Extract the [x, y] coordinate from the center of the cell holding the provided text.  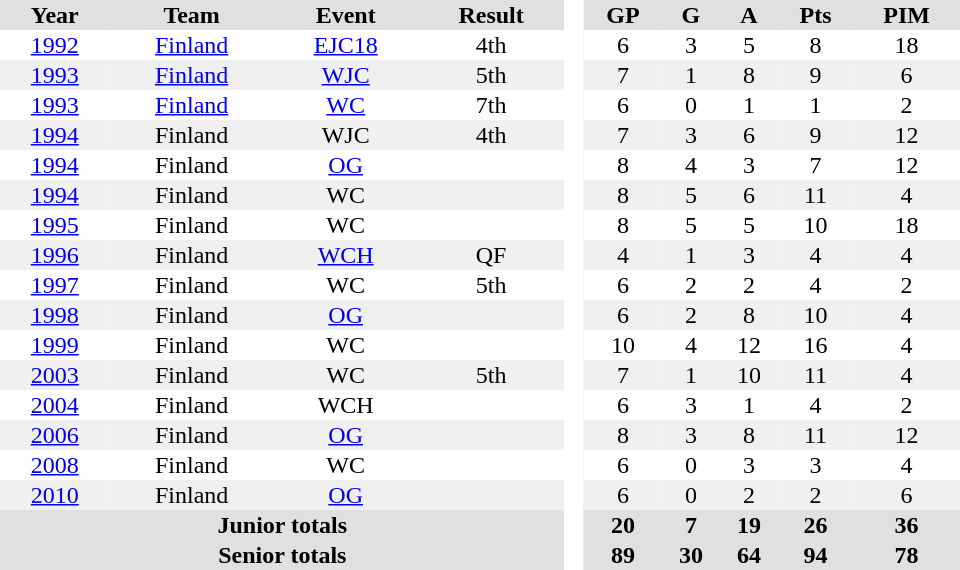
1995 [55, 225]
2010 [55, 495]
89 [623, 555]
1996 [55, 255]
Result [492, 15]
2008 [55, 465]
Pts [816, 15]
G [691, 15]
Year [55, 15]
64 [749, 555]
16 [816, 345]
A [749, 15]
94 [816, 555]
2004 [55, 405]
30 [691, 555]
19 [749, 525]
Event [346, 15]
PIM [906, 15]
20 [623, 525]
2006 [55, 435]
GP [623, 15]
EJC18 [346, 45]
2003 [55, 375]
1998 [55, 315]
78 [906, 555]
Team [192, 15]
1997 [55, 285]
Senior totals [282, 555]
7th [492, 105]
36 [906, 525]
Junior totals [282, 525]
1992 [55, 45]
QF [492, 255]
26 [816, 525]
1999 [55, 345]
